Search for the cell housing the specified text and yield its (x, y) center coordinate. 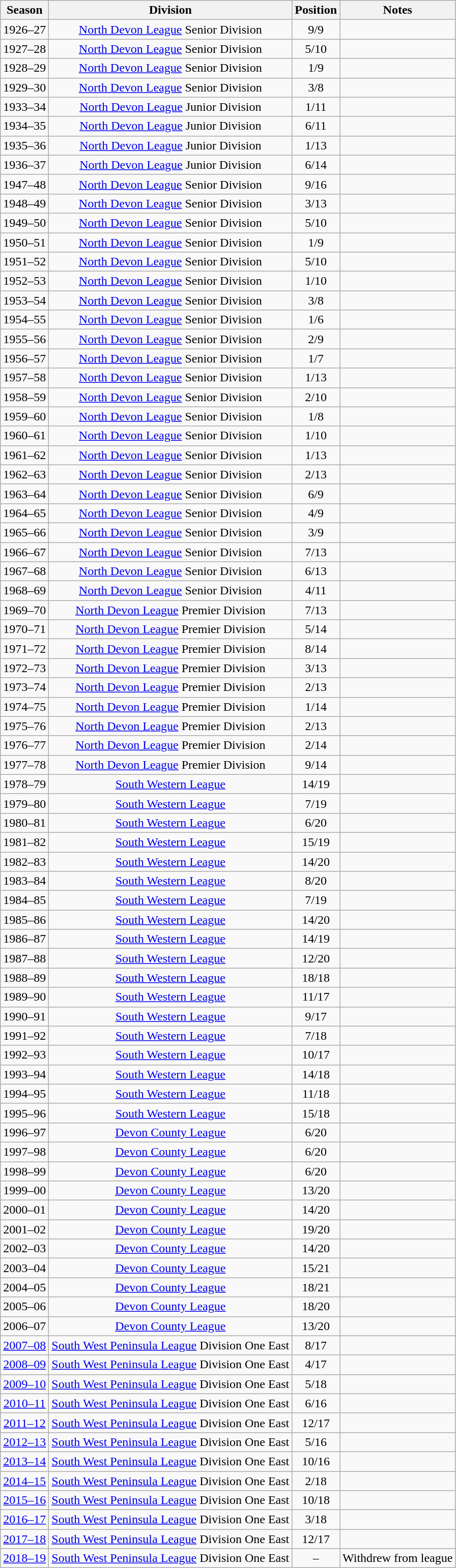
1971–72 (24, 649)
2014–15 (24, 1481)
2007–08 (24, 1345)
1955–56 (24, 339)
1961–62 (24, 455)
1982–83 (24, 862)
1959–60 (24, 416)
1960–61 (24, 436)
1947–48 (24, 184)
1992–93 (24, 1055)
9/16 (316, 184)
1953–54 (24, 300)
6/13 (316, 571)
9/17 (316, 1016)
1936–37 (24, 165)
6/16 (316, 1403)
1969–70 (24, 610)
1995–96 (24, 1113)
2013–14 (24, 1461)
1/8 (316, 416)
Notes (398, 10)
2009–10 (24, 1384)
1962–63 (24, 474)
2/14 (316, 745)
1968–69 (24, 591)
1991–92 (24, 1036)
15/21 (316, 1268)
1977–78 (24, 765)
1983–84 (24, 881)
2018–19 (24, 1558)
1/6 (316, 320)
1952–53 (24, 281)
1976–77 (24, 745)
11/18 (316, 1094)
3/9 (316, 532)
2000–01 (24, 1210)
2005–06 (24, 1307)
1996–97 (24, 1132)
1927–28 (24, 49)
1951–52 (24, 262)
1926–27 (24, 29)
– (316, 1558)
18/21 (316, 1287)
4/9 (316, 513)
2016–17 (24, 1520)
1984–85 (24, 900)
18/18 (316, 978)
10/16 (316, 1461)
1997–98 (24, 1152)
Withdrew from league (398, 1558)
2006–07 (24, 1326)
2/10 (316, 397)
1/7 (316, 358)
1972–73 (24, 668)
7/18 (316, 1036)
6/14 (316, 165)
2012–13 (24, 1442)
2/18 (316, 1481)
8/14 (316, 649)
1965–66 (24, 532)
1999–00 (24, 1191)
2010–11 (24, 1403)
1928–29 (24, 68)
2/9 (316, 339)
1981–82 (24, 842)
1987–88 (24, 958)
4/17 (316, 1365)
1988–89 (24, 978)
Position (316, 10)
2002–03 (24, 1249)
1957–58 (24, 378)
6/9 (316, 494)
9/14 (316, 765)
1935–36 (24, 145)
1949–50 (24, 223)
1967–68 (24, 571)
1964–65 (24, 513)
1948–49 (24, 203)
19/20 (316, 1229)
15/19 (316, 842)
18/20 (316, 1307)
1993–94 (24, 1074)
1954–55 (24, 320)
1980–81 (24, 823)
5/16 (316, 1442)
2015–16 (24, 1500)
9/9 (316, 29)
15/18 (316, 1113)
Division (170, 10)
1990–91 (24, 1016)
5/14 (316, 629)
2017–18 (24, 1539)
10/18 (316, 1500)
1956–57 (24, 358)
1929–30 (24, 87)
1994–95 (24, 1094)
1958–59 (24, 397)
Season (24, 10)
1950–51 (24, 243)
1985–86 (24, 920)
1986–87 (24, 939)
1989–90 (24, 997)
1933–34 (24, 107)
1970–71 (24, 629)
1/11 (316, 107)
1998–99 (24, 1171)
14/18 (316, 1074)
10/17 (316, 1055)
4/11 (316, 591)
11/17 (316, 997)
1963–64 (24, 494)
3/18 (316, 1520)
1975–76 (24, 726)
1973–74 (24, 687)
12/20 (316, 958)
2001–02 (24, 1229)
1934–35 (24, 126)
2003–04 (24, 1268)
6/11 (316, 126)
1966–67 (24, 552)
1974–75 (24, 707)
5/18 (316, 1384)
8/20 (316, 881)
1/14 (316, 707)
2011–12 (24, 1423)
2004–05 (24, 1287)
2008–09 (24, 1365)
1978–79 (24, 784)
8/17 (316, 1345)
1979–80 (24, 803)
